Search for the cell housing the specified text and yield its (x, y) center coordinate. 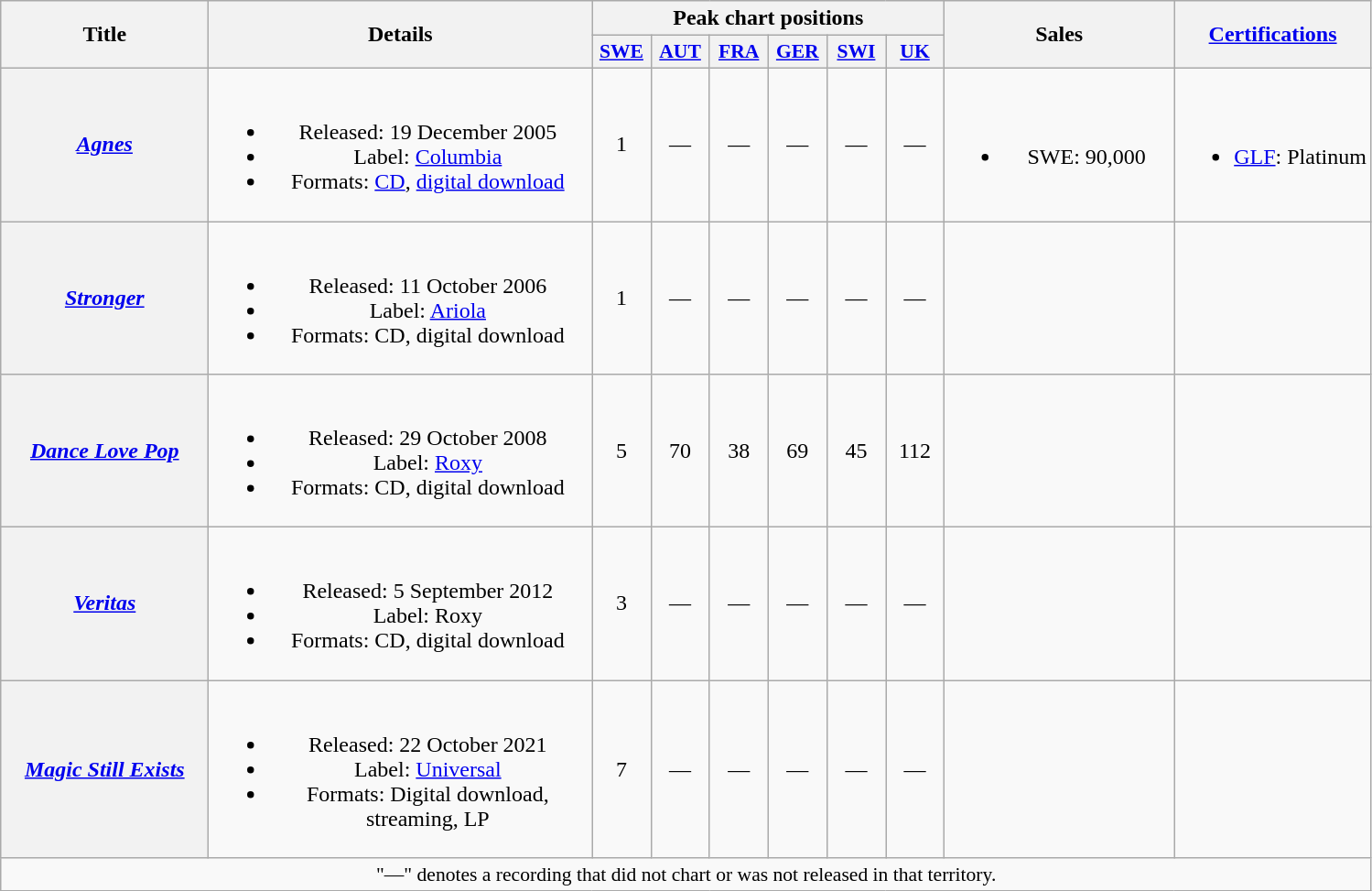
GLF: Platinum (1273, 145)
Released: 19 December 2005Label: ColumbiaFormats: CD, digital download (401, 145)
"—" denotes a recording that did not chart or was not released in that territory. (686, 875)
Peak chart positions (769, 18)
38 (739, 451)
3 (621, 604)
7 (621, 769)
Certifications (1273, 35)
45 (856, 451)
112 (915, 451)
AUT (680, 52)
Released: 29 October 2008Label: RoxyFormats: CD, digital download (401, 451)
5 (621, 451)
GER (797, 52)
Released: 22 October 2021Label: UniversalFormats: Digital download, streaming, LP (401, 769)
UK (915, 52)
Details (401, 35)
Stronger (104, 299)
Title (104, 35)
SWE (621, 52)
Veritas (104, 604)
FRA (739, 52)
SWE: 90,000 (1060, 145)
Agnes (104, 145)
70 (680, 451)
Magic Still Exists (104, 769)
Released: 5 September 2012Label: RoxyFormats: CD, digital download (401, 604)
Dance Love Pop (104, 451)
Sales (1060, 35)
69 (797, 451)
Released: 11 October 2006Label: AriolaFormats: CD, digital download (401, 299)
SWI (856, 52)
